Extract the [x, y] coordinate from the center of the cell holding the provided text.  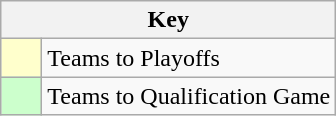
Teams to Playoffs [189, 58]
Key [168, 20]
Teams to Qualification Game [189, 96]
